Capture the cell that displays the provided text and extract its [X, Y] central coordinate. 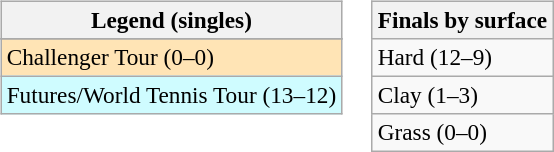
Legend (singles) [171, 20]
Challenger Tour (0–0) [171, 57]
Clay (1–3) [462, 95]
Hard (12–9) [462, 57]
Futures/World Tennis Tour (13–12) [171, 95]
Grass (0–0) [462, 133]
Finals by surface [462, 20]
